Detect which cell encompasses the target text, then output its (X, Y) center coordinate. 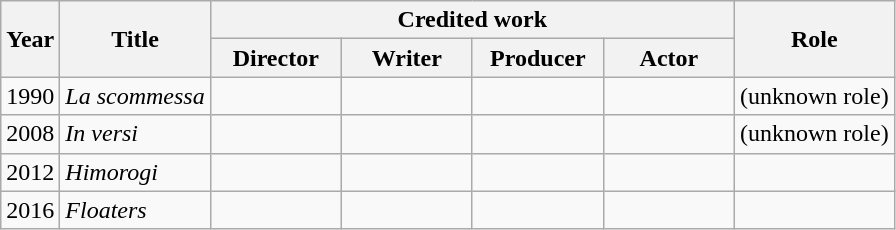
Director (276, 58)
Role (814, 39)
Writer (406, 58)
2008 (30, 134)
In versi (135, 134)
1990 (30, 96)
2012 (30, 172)
Actor (668, 58)
La scommessa (135, 96)
Floaters (135, 210)
Himorogi (135, 172)
Title (135, 39)
Credited work (472, 20)
Year (30, 39)
2016 (30, 210)
Producer (538, 58)
